Determine the [x, y] coordinate at the center of the cell enclosing the given text.  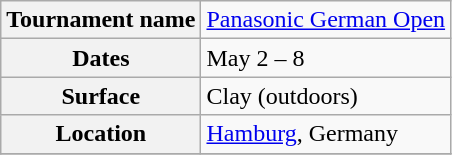
Tournament name [101, 20]
Hamburg, Germany [326, 134]
Location [101, 134]
Clay (outdoors) [326, 96]
Dates [101, 58]
May 2 – 8 [326, 58]
Panasonic German Open [326, 20]
Surface [101, 96]
